Return (x, y) of the center of cell containing provided text 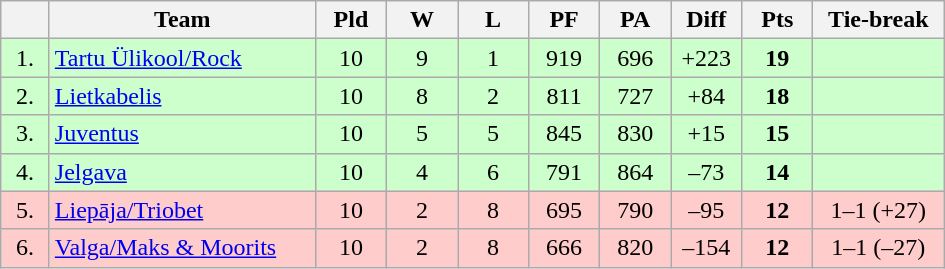
+223 (706, 58)
Juventus (182, 134)
15 (778, 134)
695 (564, 210)
Pld (350, 20)
Jelgava (182, 172)
Valga/Maks & Moorits (182, 248)
Pts (778, 20)
–73 (706, 172)
19 (778, 58)
696 (636, 58)
919 (564, 58)
666 (564, 248)
864 (636, 172)
830 (636, 134)
+84 (706, 96)
1. (26, 58)
2. (26, 96)
6 (494, 172)
–95 (706, 210)
Team (182, 20)
1–1 (–27) (878, 248)
845 (564, 134)
PF (564, 20)
6. (26, 248)
Tartu Ülikool/Rock (182, 58)
Tie-break (878, 20)
790 (636, 210)
1 (494, 58)
Diff (706, 20)
727 (636, 96)
W (422, 20)
Liepāja/Triobet (182, 210)
820 (636, 248)
+15 (706, 134)
3. (26, 134)
791 (564, 172)
4 (422, 172)
PA (636, 20)
9 (422, 58)
18 (778, 96)
Lietkabelis (182, 96)
–154 (706, 248)
4. (26, 172)
1–1 (+27) (878, 210)
5. (26, 210)
811 (564, 96)
14 (778, 172)
L (494, 20)
